Determine the [X, Y] coordinate at the center of the cell enclosing the given text.  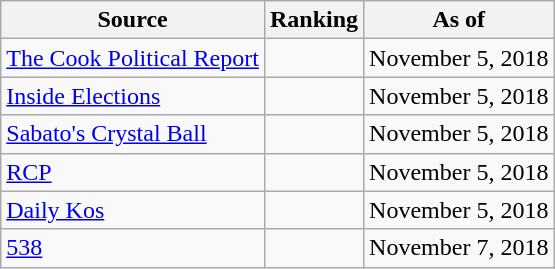
Sabato's Crystal Ball [133, 134]
RCP [133, 172]
Ranking [314, 20]
Source [133, 20]
As of [459, 20]
The Cook Political Report [133, 58]
November 7, 2018 [459, 248]
538 [133, 248]
Daily Kos [133, 210]
Inside Elections [133, 96]
